Locate the cell with the specified text and output its [X, Y] center coordinate. 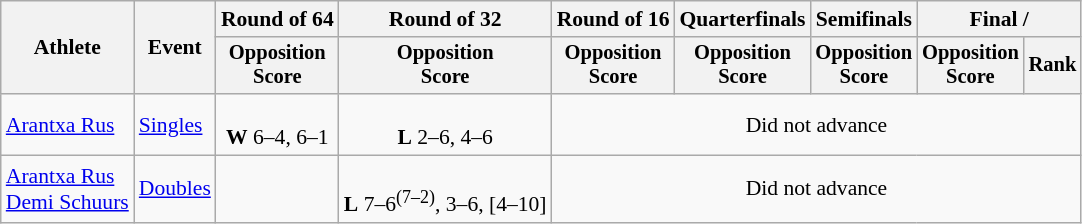
Doubles [175, 190]
Arantxa Rus [68, 124]
Event [175, 48]
Singles [175, 124]
Athlete [68, 48]
W 6–4, 6–1 [278, 124]
Arantxa RusDemi Schuurs [68, 190]
Round of 64 [278, 19]
Final / [999, 19]
Semifinals [864, 19]
L 2–6, 4–6 [446, 124]
L 7–6(7–2), 3–6, [4–10] [446, 190]
Rank [1053, 66]
Round of 16 [614, 19]
Round of 32 [446, 19]
Quarterfinals [742, 19]
